Extract the (x, y) coordinate from the center of the cell holding the provided text.  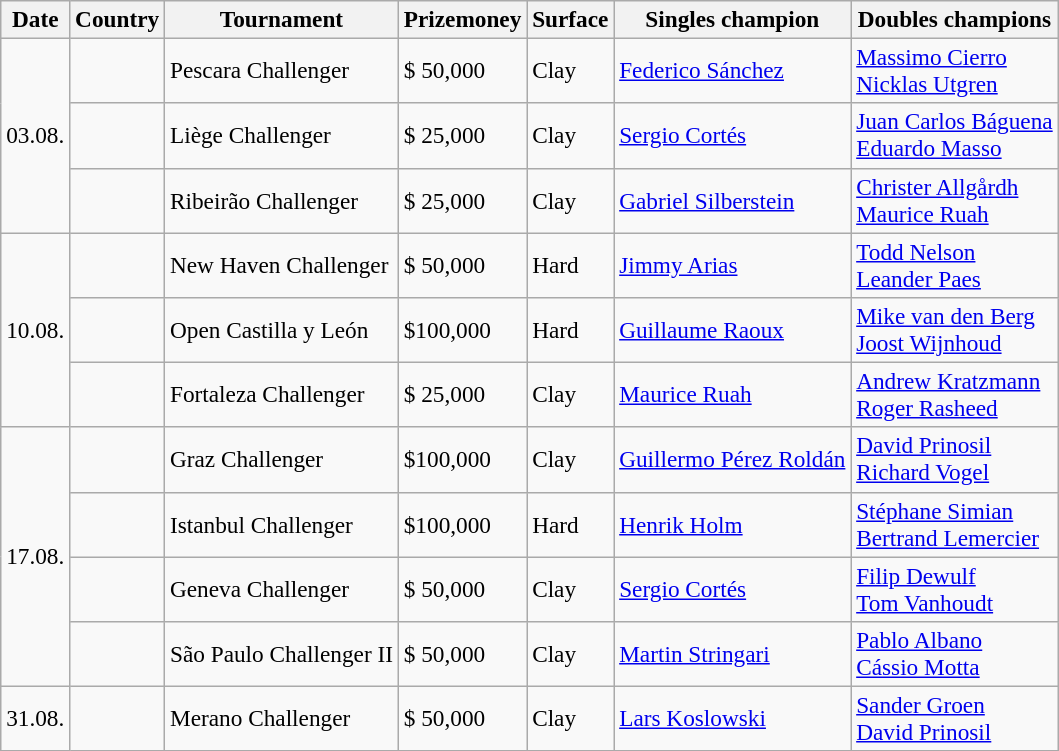
Henrik Holm (732, 524)
Federico Sánchez (732, 70)
Todd Nelson Leander Paes (954, 264)
Tournament (282, 19)
31.08. (36, 718)
Doubles champions (954, 19)
Maurice Ruah (732, 394)
Geneva Challenger (282, 588)
17.08. (36, 556)
Merano Challenger (282, 718)
Guillermo Pérez Roldán (732, 460)
Ribeirão Challenger (282, 200)
Gabriel Silberstein (732, 200)
10.08. (36, 329)
Guillaume Raoux (732, 330)
Pescara Challenger (282, 70)
Open Castilla y León (282, 330)
Singles champion (732, 19)
Istanbul Challenger (282, 524)
David Prinosil Richard Vogel (954, 460)
Filip Dewulf Tom Vanhoudt (954, 588)
Country (118, 19)
03.08. (36, 135)
Prizemoney (462, 19)
Sander Groen David Prinosil (954, 718)
Date (36, 19)
Stéphane Simian Bertrand Lemercier (954, 524)
Mike van den Berg Joost Wijnhoud (954, 330)
Liège Challenger (282, 136)
Christer Allgårdh Maurice Ruah (954, 200)
Lars Koslowski (732, 718)
Graz Challenger (282, 460)
Massimo Cierro Nicklas Utgren (954, 70)
Jimmy Arias (732, 264)
Fortaleza Challenger (282, 394)
Surface (570, 19)
Juan Carlos Báguena Eduardo Masso (954, 136)
Andrew Kratzmann Roger Rasheed (954, 394)
Pablo Albano Cássio Motta (954, 654)
Martin Stringari (732, 654)
New Haven Challenger (282, 264)
São Paulo Challenger II (282, 654)
